Return the (X, Y) coordinate for the center point of the cell that contains the specified text.  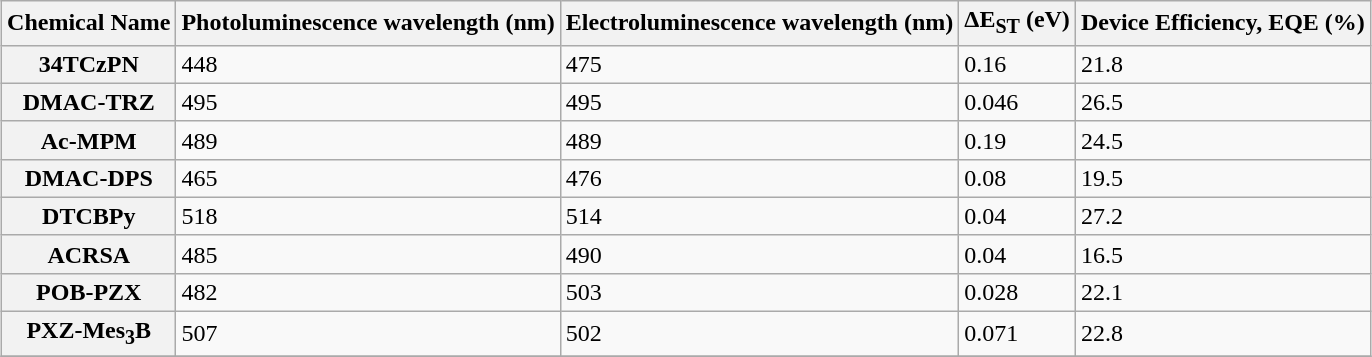
24.5 (1222, 140)
26.5 (1222, 102)
19.5 (1222, 178)
ACRSA (89, 254)
Electroluminescence wavelength (nm) (760, 23)
DTCBPy (89, 216)
POB-PZX (89, 292)
DMAC-TRZ (89, 102)
Ac-MPM (89, 140)
Photoluminescence wavelength (nm) (368, 23)
0.046 (1018, 102)
485 (368, 254)
0.16 (1018, 64)
0.19 (1018, 140)
0.08 (1018, 178)
34TCzPN (89, 64)
16.5 (1222, 254)
503 (760, 292)
Chemical Name (89, 23)
514 (760, 216)
518 (368, 216)
490 (760, 254)
DMAC-DPS (89, 178)
502 (760, 334)
27.2 (1222, 216)
PXZ-Mes3B (89, 334)
0.028 (1018, 292)
448 (368, 64)
507 (368, 334)
21.8 (1222, 64)
22.8 (1222, 334)
475 (760, 64)
465 (368, 178)
0.071 (1018, 334)
22.1 (1222, 292)
Device Efficiency, EQE (%) (1222, 23)
ΔEST (eV) (1018, 23)
482 (368, 292)
476 (760, 178)
